Detect which cell encompasses the target text, then output its (x, y) center coordinate. 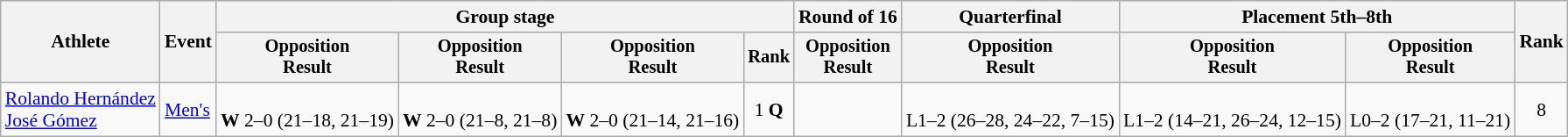
Rolando HernándezJosé Gómez (81, 109)
Event (188, 42)
Quarterfinal (1010, 17)
Round of 16 (847, 17)
Placement 5th–8th (1317, 17)
L0–2 (17–21, 11–21) (1431, 109)
Men's (188, 109)
W 2–0 (21–8, 21–8) (480, 109)
8 (1541, 109)
L1–2 (26–28, 24–22, 7–15) (1010, 109)
Athlete (81, 42)
1 Q (769, 109)
W 2–0 (21–14, 21–16) (652, 109)
W 2–0 (21–18, 21–19) (307, 109)
L1–2 (14–21, 26–24, 12–15) (1233, 109)
Group stage (505, 17)
